Locate the cell with the specified text and output its [x, y] center coordinate. 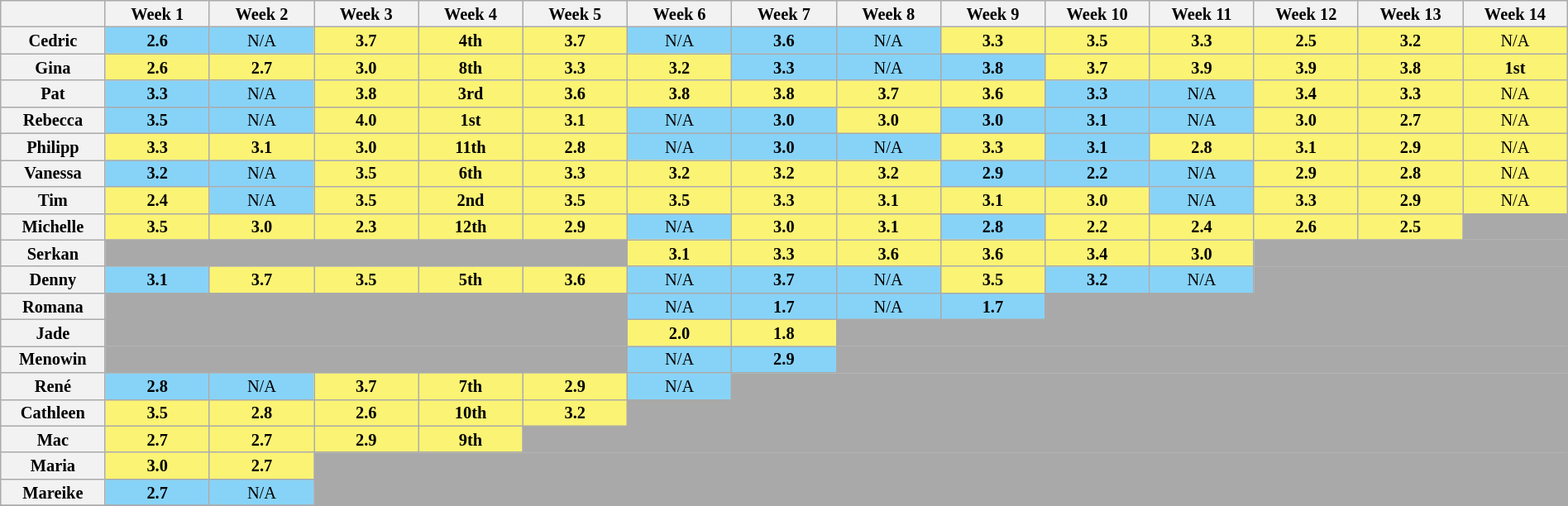
7th [471, 386]
Tim [53, 199]
2.3 [366, 227]
Menowin [53, 359]
2nd [471, 199]
8th [471, 67]
11th [471, 146]
4th [471, 40]
Jade [53, 332]
6th [471, 173]
Mac [53, 439]
Week 9 [992, 13]
Maria [53, 465]
Week 12 [1306, 13]
Mareike [53, 492]
Gina [53, 67]
Philipp [53, 146]
Vanessa [53, 173]
Week 10 [1097, 13]
3rd [471, 93]
Rebecca [53, 120]
1.8 [784, 332]
Week 2 [261, 13]
Michelle [53, 227]
Week 1 [157, 13]
5th [471, 279]
Week 11 [1202, 13]
Week 6 [679, 13]
Week 8 [888, 13]
Romana [53, 306]
Week 4 [471, 13]
Pat [53, 93]
9th [471, 439]
Denny [53, 279]
4.0 [366, 120]
René [53, 386]
2.0 [679, 332]
Cathleen [53, 413]
Week 13 [1410, 13]
10th [471, 413]
Serkan [53, 253]
Week 5 [575, 13]
Cedric [53, 40]
Week 7 [784, 13]
Week 3 [366, 13]
Week 14 [1515, 13]
12th [471, 227]
